From the cell containing the given text, extract its center point as [X, Y] coordinate. 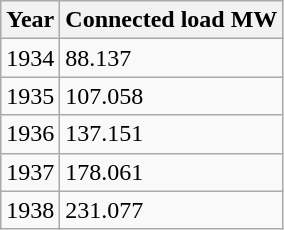
1936 [30, 134]
137.151 [172, 134]
178.061 [172, 172]
1935 [30, 96]
1937 [30, 172]
231.077 [172, 210]
Connected load MW [172, 20]
88.137 [172, 58]
107.058 [172, 96]
Year [30, 20]
1938 [30, 210]
1934 [30, 58]
